Return [x, y] of the center of cell containing provided text 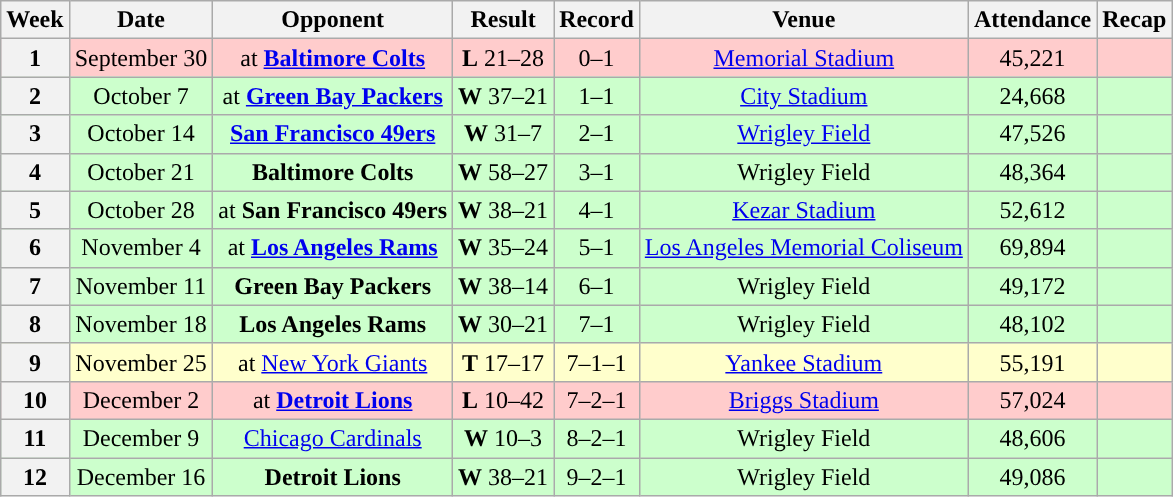
Detroit Lions [333, 477]
Date [141, 20]
at Detroit Lions [333, 400]
4 [35, 172]
Los Angeles Memorial Coliseum [804, 248]
7–1–1 [597, 362]
W 58–27 [504, 172]
6–1 [597, 286]
Recap [1134, 20]
Green Bay Packers [333, 286]
1 [35, 58]
9–2–1 [597, 477]
Chicago Cardinals [333, 438]
Week [35, 20]
11 [35, 438]
L 10–42 [504, 400]
69,894 [1032, 248]
0–1 [597, 58]
1–1 [597, 96]
3 [35, 134]
December 9 [141, 438]
Opponent [333, 20]
Record [597, 20]
T 17–17 [504, 362]
2 [35, 96]
Kezar Stadium [804, 210]
City Stadium [804, 96]
49,086 [1032, 477]
9 [35, 362]
49,172 [1032, 286]
Briggs Stadium [804, 400]
6 [35, 248]
at Los Angeles Rams [333, 248]
at New York Giants [333, 362]
24,668 [1032, 96]
October 14 [141, 134]
W 37–21 [504, 96]
7–2–1 [597, 400]
W 35–24 [504, 248]
Venue [804, 20]
52,612 [1032, 210]
48,606 [1032, 438]
September 30 [141, 58]
November 25 [141, 362]
December 2 [141, 400]
48,102 [1032, 324]
4–1 [597, 210]
Baltimore Colts [333, 172]
48,364 [1032, 172]
8 [35, 324]
7 [35, 286]
November 18 [141, 324]
W 31–7 [504, 134]
Attendance [1032, 20]
October 21 [141, 172]
57,024 [1032, 400]
12 [35, 477]
5–1 [597, 248]
October 28 [141, 210]
8–2–1 [597, 438]
Yankee Stadium [804, 362]
Memorial Stadium [804, 58]
Los Angeles Rams [333, 324]
W 38–14 [504, 286]
Result [504, 20]
San Francisco 49ers [333, 134]
at San Francisco 49ers [333, 210]
W 30–21 [504, 324]
November 11 [141, 286]
L 21–28 [504, 58]
47,526 [1032, 134]
55,191 [1032, 362]
5 [35, 210]
December 16 [141, 477]
at Green Bay Packers [333, 96]
October 7 [141, 96]
at Baltimore Colts [333, 58]
3–1 [597, 172]
10 [35, 400]
45,221 [1032, 58]
W 10–3 [504, 438]
2–1 [597, 134]
November 4 [141, 248]
7–1 [597, 324]
